Pinpoint the cell where the given text exists, returning its (x, y) midpoint coordinate. 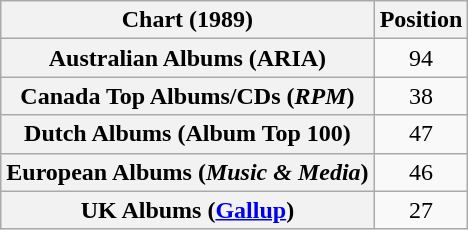
47 (421, 134)
Position (421, 20)
Dutch Albums (Album Top 100) (188, 134)
38 (421, 96)
27 (421, 210)
Chart (1989) (188, 20)
94 (421, 58)
Canada Top Albums/CDs (RPM) (188, 96)
European Albums (Music & Media) (188, 172)
UK Albums (Gallup) (188, 210)
Australian Albums (ARIA) (188, 58)
46 (421, 172)
